Capture the cell that displays the provided text and extract its [X, Y] central coordinate. 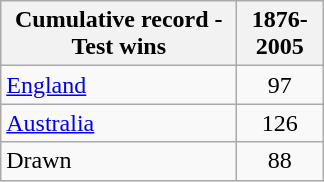
97 [280, 85]
England [119, 85]
Cumulative record - Test wins [119, 34]
88 [280, 161]
126 [280, 123]
Drawn [119, 161]
Australia [119, 123]
1876-2005 [280, 34]
